Search for the cell housing the specified text and yield its [X, Y] center coordinate. 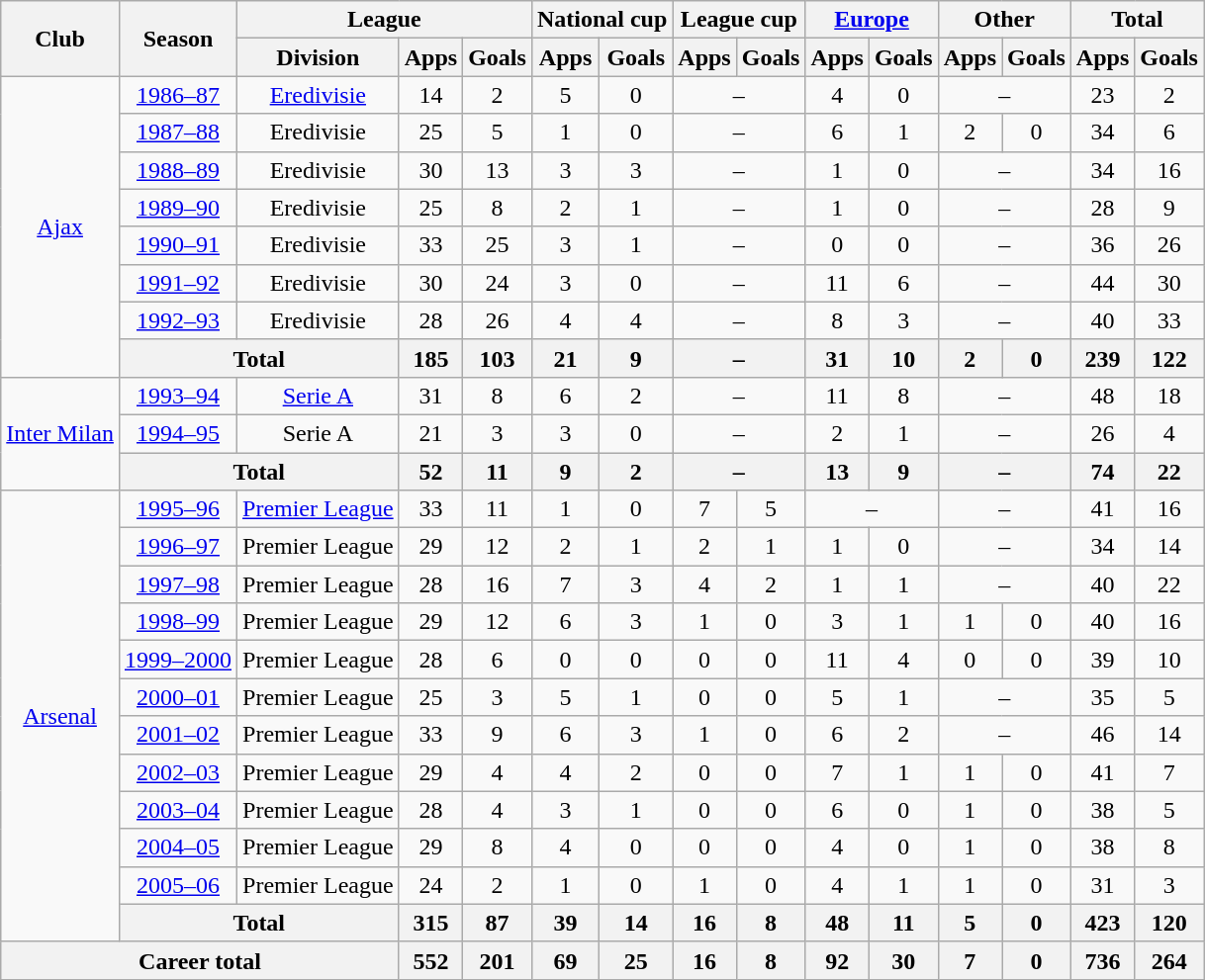
1989–90 [178, 208]
Inter Milan [60, 433]
23 [1102, 95]
National cup [602, 20]
736 [1102, 960]
2000–01 [178, 697]
36 [1102, 245]
74 [1102, 472]
1986–87 [178, 95]
2005–06 [178, 885]
1996–97 [178, 547]
Europe [872, 20]
103 [498, 358]
Ajax [60, 226]
552 [430, 960]
239 [1102, 358]
2002–03 [178, 772]
264 [1169, 960]
1992–93 [178, 320]
315 [430, 923]
46 [1102, 735]
92 [837, 960]
122 [1169, 358]
1995–96 [178, 509]
1987–88 [178, 133]
201 [498, 960]
Career total [200, 960]
1998–99 [178, 622]
1990–91 [178, 245]
120 [1169, 923]
Division [319, 57]
Other [1004, 20]
35 [1102, 697]
52 [430, 472]
69 [565, 960]
185 [430, 358]
1988–89 [178, 170]
1991–92 [178, 283]
Club [60, 39]
2001–02 [178, 735]
League [385, 20]
2004–05 [178, 847]
Arsenal [60, 716]
1993–94 [178, 396]
423 [1102, 923]
44 [1102, 283]
1997–98 [178, 584]
Season [178, 39]
87 [498, 923]
1994–95 [178, 433]
1999–2000 [178, 660]
League cup [739, 20]
2003–04 [178, 810]
18 [1169, 396]
